Pinpoint the cell where the given text exists, returning its (X, Y) midpoint coordinate. 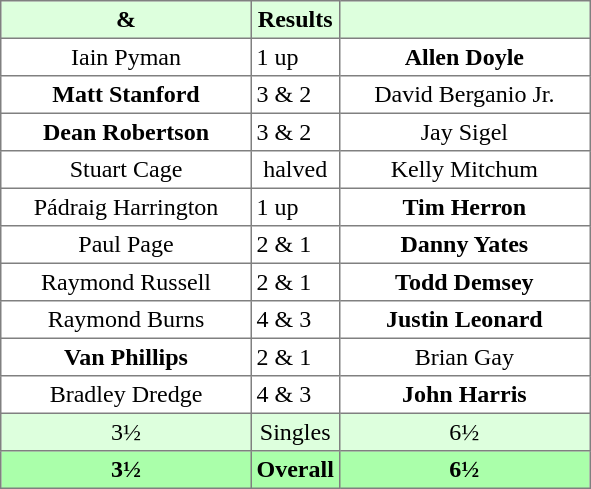
Iain Pyman (126, 57)
John Harris (464, 395)
Van Phillips (126, 357)
Paul Page (126, 245)
halved (295, 170)
Allen Doyle (464, 57)
Danny Yates (464, 245)
Kelly Mitchum (464, 170)
Brian Gay (464, 357)
Tim Herron (464, 207)
Matt Stanford (126, 95)
Todd Demsey (464, 282)
Raymond Russell (126, 282)
Singles (295, 432)
Jay Sigel (464, 132)
David Berganio Jr. (464, 95)
Raymond Burns (126, 320)
Bradley Dredge (126, 395)
Overall (295, 470)
Justin Leonard (464, 320)
Stuart Cage (126, 170)
Pádraig Harrington (126, 207)
& (126, 20)
Dean Robertson (126, 132)
Results (295, 20)
